Provide the [x, y] coordinate of the cell's center where the given text is located.  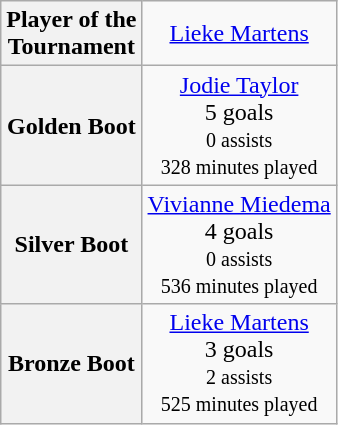
Golden Boot [72, 126]
Player of theTournament [72, 34]
Lieke Martens3 goals2 assists525 minutes played [239, 364]
Lieke Martens [239, 34]
Bronze Boot [72, 364]
Vivianne Miedema4 goals0 assists536 minutes played [239, 244]
Silver Boot [72, 244]
Jodie Taylor5 goals0 assists328 minutes played [239, 126]
